For the text-containing cell, return its midpoint in [x, y] coordinate format. 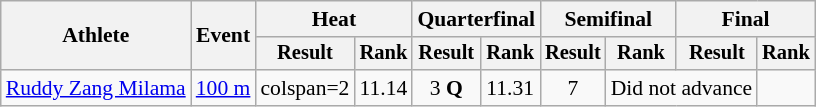
11.14 [383, 88]
Did not advance [682, 88]
11.31 [510, 88]
Ruddy Zang Milama [96, 88]
Heat [334, 19]
Event [224, 36]
Quarterfinal [476, 19]
Athlete [96, 36]
colspan=2 [304, 88]
3 Q [446, 88]
Final [745, 19]
Semifinal [608, 19]
7 [573, 88]
100 m [224, 88]
